Output the (x, y) coordinate of the center of the cell containing the given text.  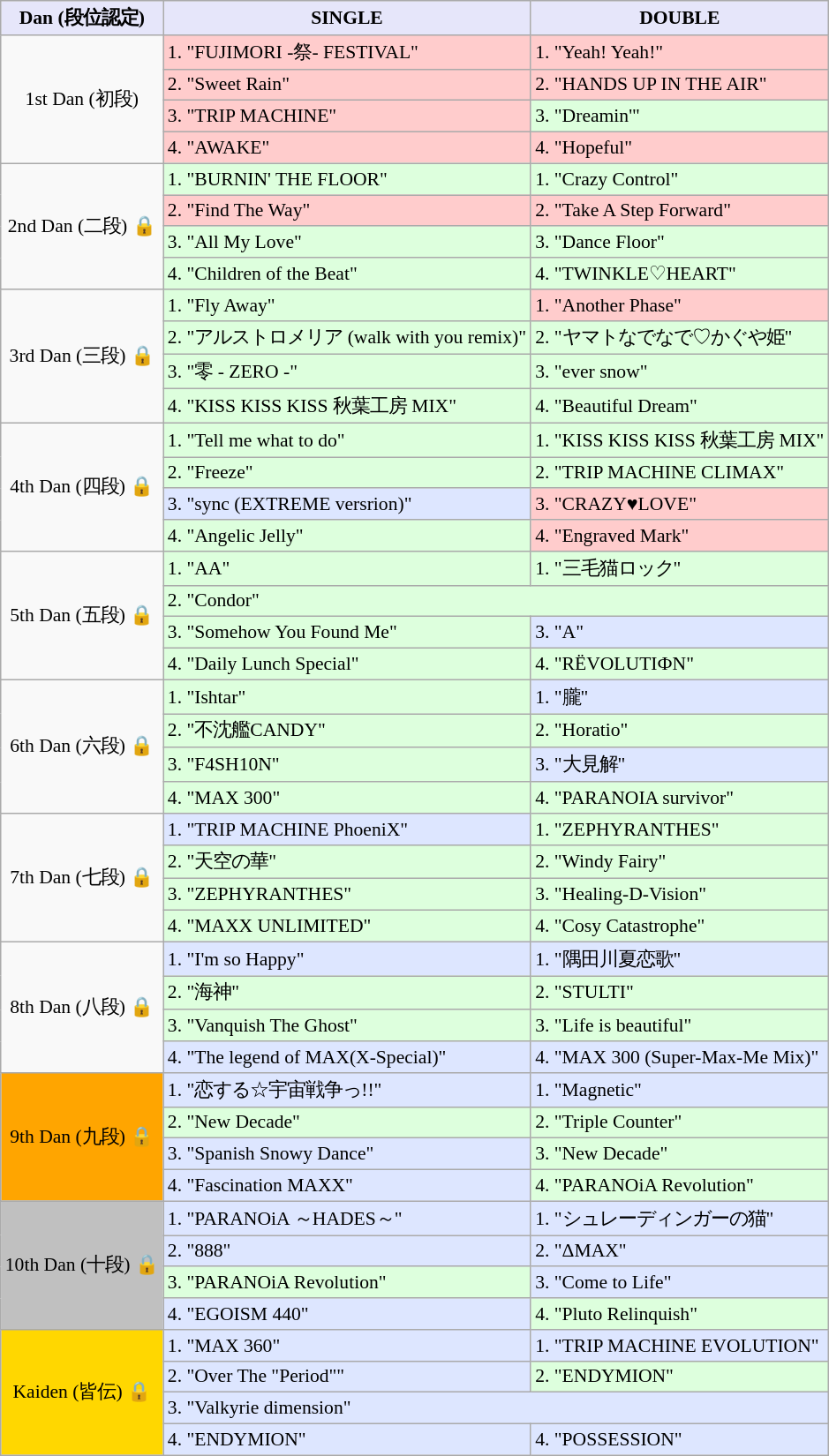
2. "ヤマトなでなで♡かぐや姫" (680, 337)
2. "Sweet Rain" (347, 85)
9th Dan (九段) 🔒 (82, 1137)
2. "888" (347, 1251)
3. "ZEPHYRANTHES" (347, 895)
4. "Children of the Beat" (347, 274)
1. "I'm so Happy" (347, 958)
1. "AA" (347, 568)
3rd Dan (三段) 🔒 (82, 356)
2. "Find The Way" (347, 211)
4. "KISS KISS KISS 秋葉工房 MIX" (347, 406)
2. "ENDYMION" (680, 1377)
1st Dan (初段) (82, 100)
2nd Dan (二段) 🔒 (82, 226)
4. "POSSESSION" (680, 1440)
3. "A" (680, 633)
1. "Tell me what to do" (347, 439)
1. "MAX 360" (347, 1346)
1. "ZEPHYRANTHES" (680, 829)
3. "TRIP MACHINE" (347, 116)
3. "F4SH10N" (347, 766)
4. "Angelic Jelly" (347, 536)
7th Dan (七段) 🔒 (82, 878)
3. "Dance Floor" (680, 243)
SINGLE (347, 18)
4. "Pluto Relinquish" (680, 1314)
4. "MAX 300 (Super-Max-Me Mix)" (680, 1057)
2. "Freeze" (347, 473)
4. "RЁVOLUTIФN" (680, 664)
3. "Vanquish The Ghost" (347, 1026)
3. "ever snow" (680, 372)
2. "ΔMAX" (680, 1251)
2. "不沈艦CANDY" (347, 731)
Dan (段位認定) (82, 18)
1. "Yeah! Yeah!" (680, 53)
2. "海神" (347, 994)
4. "ENDYMION" (347, 1440)
1. "Another Phase" (680, 305)
4. "The legend of MAX(X-Special)" (347, 1057)
4. "PARANOIA survivor" (680, 798)
6th Dan (六段) 🔒 (82, 747)
2. "Horatio" (680, 731)
2. "アルストロメリア (walk with you remix)" (347, 337)
2. "Over The "Period"" (347, 1377)
3. "CRAZY♥LOVE" (680, 505)
4. "Daily Lunch Special" (347, 664)
4. "Fascination MAXX" (347, 1186)
1. "Fly Away" (347, 305)
2. "Triple Counter" (680, 1122)
1. "TRIP MACHINE PhoeniX" (347, 829)
2. "STULTI" (680, 994)
4. "Cosy Catastrophe" (680, 927)
3. "sync (EXTREME versrion)" (347, 505)
4. "AWAKE" (347, 148)
2. "Windy Fairy" (680, 861)
3. "Spanish Snowy Dance" (347, 1154)
2. "Take A Step Forward" (680, 211)
3. "Somehow You Found Me" (347, 633)
1. "FUJIMORI -祭- FESTIVAL" (347, 53)
1. "KISS KISS KISS 秋葉工房 MIX" (680, 439)
1. "三毛猫ロック" (680, 568)
4. "Beautiful Dream" (680, 406)
4. "Hopeful" (680, 148)
1. "隅田川夏恋歌" (680, 958)
3. "New Decade" (680, 1154)
4. "PARANOiA Revolution" (680, 1186)
1. "Crazy Control" (680, 179)
1. "シュレーディンガーの猫" (680, 1218)
2. "HANDS UP IN THE AIR" (680, 85)
3. "Valkyrie dimension" (496, 1408)
1. "TRIP MACHINE EVOLUTION" (680, 1346)
DOUBLE (680, 18)
8th Dan (八段) 🔒 (82, 1007)
3. "Dreamin'" (680, 116)
1. "朧" (680, 697)
4. "Engraved Mark" (680, 536)
1. "PARANOiA ～HADES～" (347, 1218)
3. "All My Love" (347, 243)
1. "Magnetic" (680, 1091)
2. "New Decade" (347, 1122)
1. "Ishtar" (347, 697)
2. "TRIP MACHINE CLIMAX" (680, 473)
3. "Healing-D-Vision" (680, 895)
5th Dan (五段) 🔒 (82, 616)
4. "TWINKLE♡HEART" (680, 274)
1. "恋する☆宇宙戦争っ!!" (347, 1091)
3. "大見解" (680, 766)
3. "Come to Life" (680, 1283)
3. "零 - ZERO -" (347, 372)
1. "BURNIN' THE FLOOR" (347, 179)
4. "EGOISM 440" (347, 1314)
3. "Life is beautiful" (680, 1026)
2. "天空の華" (347, 861)
4th Dan (四段) 🔒 (82, 487)
Kaiden (皆伝) 🔒 (82, 1392)
10th Dan (十段) 🔒 (82, 1265)
4. "MAXX UNLIMITED" (347, 927)
2. "Condor" (496, 601)
3. "PARANOiA Revolution" (347, 1283)
4. "MAX 300" (347, 798)
